Capture the cell that displays the provided text and extract its (x, y) central coordinate. 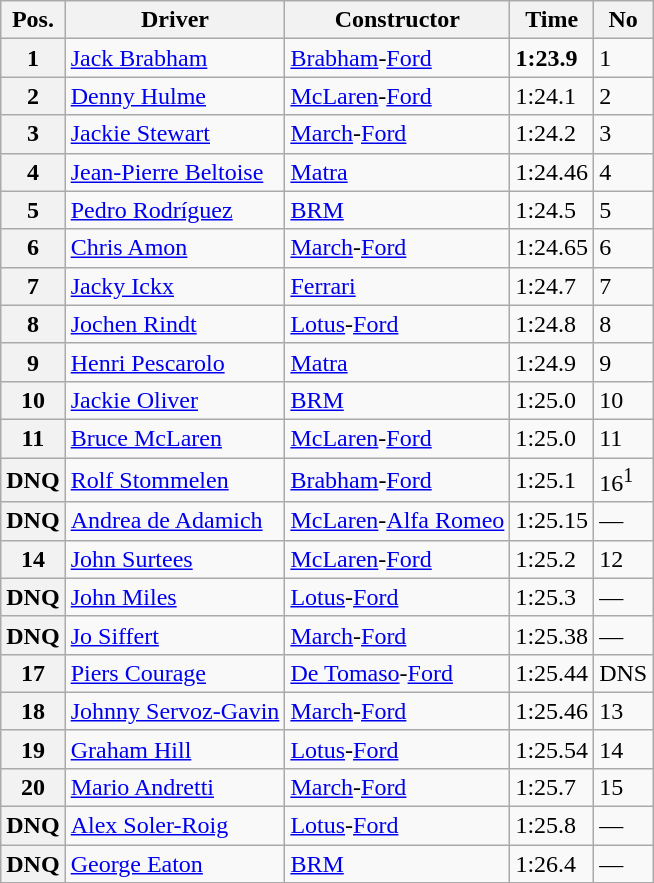
12 (624, 559)
161 (624, 480)
Pos. (33, 20)
1:26.4 (552, 864)
Henri Pescarolo (175, 362)
13 (624, 711)
Andrea de Adamich (175, 521)
Jochen Rindt (175, 324)
1:25.44 (552, 673)
1:23.9 (552, 58)
Piers Courage (175, 673)
John Miles (175, 597)
De Tomaso-Ford (398, 673)
Denny Hulme (175, 96)
1:25.38 (552, 635)
Jacky Ickx (175, 286)
1:24.9 (552, 362)
John Surtees (175, 559)
George Eaton (175, 864)
1:25.1 (552, 480)
1:25.8 (552, 826)
17 (33, 673)
Chris Amon (175, 248)
1:24.1 (552, 96)
1:25.46 (552, 711)
15 (624, 787)
DNS (624, 673)
Johnny Servoz-Gavin (175, 711)
1:25.3 (552, 597)
20 (33, 787)
Pedro Rodríguez (175, 210)
Graham Hill (175, 749)
No (624, 20)
Driver (175, 20)
Ferrari (398, 286)
1:25.15 (552, 521)
1:24.46 (552, 172)
1:25.54 (552, 749)
18 (33, 711)
Jo Siffert (175, 635)
1:24.2 (552, 134)
Constructor (398, 20)
Rolf Stommelen (175, 480)
1:25.2 (552, 559)
McLaren-Alfa Romeo (398, 521)
Jackie Oliver (175, 400)
Mario Andretti (175, 787)
Time (552, 20)
1:24.8 (552, 324)
Jackie Stewart (175, 134)
1:25.7 (552, 787)
19 (33, 749)
Bruce McLaren (175, 438)
1:24.65 (552, 248)
Jean-Pierre Beltoise (175, 172)
1:24.5 (552, 210)
Alex Soler-Roig (175, 826)
1:24.7 (552, 286)
Jack Brabham (175, 58)
